Scan for the cell matching the given text and deliver its [X, Y] coordinate at center. 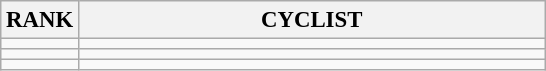
RANK [40, 20]
CYCLIST [312, 20]
